Output the [x, y] coordinate of the center of the cell containing the given text.  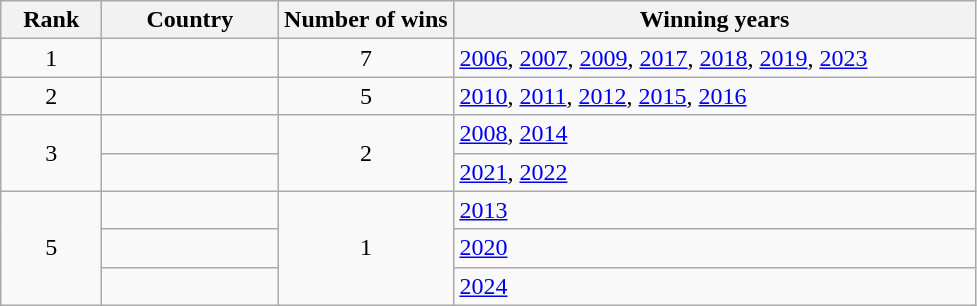
2020 [714, 248]
Rank [52, 20]
Winning years [714, 20]
7 [366, 58]
2010, 2011, 2012, 2015, 2016 [714, 96]
Number of wins [366, 20]
2024 [714, 286]
3 [52, 153]
Country [190, 20]
2008, 2014 [714, 134]
2006, 2007, 2009, 2017, 2018, 2019, 2023 [714, 58]
2013 [714, 210]
2021, 2022 [714, 172]
